Identify which cell holds the provided text, then report its [x, y] central coordinate. 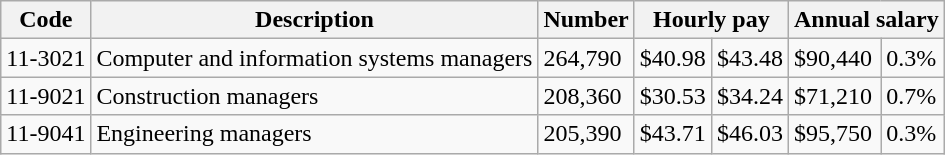
0.7% [912, 96]
Computer and information systems managers [314, 58]
Construction managers [314, 96]
Annual salary [866, 20]
$30.53 [672, 96]
Hourly pay [711, 20]
Number [586, 20]
Engineering managers [314, 134]
205,390 [586, 134]
$90,440 [834, 58]
$40.98 [672, 58]
Code [46, 20]
11-3021 [46, 58]
$34.24 [750, 96]
$43.48 [750, 58]
208,360 [586, 96]
$71,210 [834, 96]
11-9021 [46, 96]
264,790 [586, 58]
$95,750 [834, 134]
$46.03 [750, 134]
$43.71 [672, 134]
11-9041 [46, 134]
Description [314, 20]
